Extract the [x, y] coordinate from the center of the cell holding the provided text.  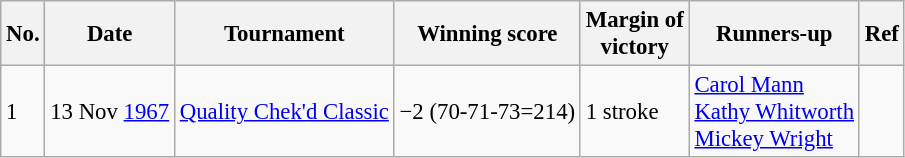
Winning score [487, 34]
1 [23, 112]
Tournament [284, 34]
Date [110, 34]
1 stroke [634, 112]
13 Nov 1967 [110, 112]
Margin ofvictory [634, 34]
Ref [882, 34]
No. [23, 34]
Runners-up [774, 34]
Carol Mann Kathy Whitworth Mickey Wright [774, 112]
−2 (70-71-73=214) [487, 112]
Quality Chek'd Classic [284, 112]
